Detect which cell encompasses the target text, then output its (x, y) center coordinate. 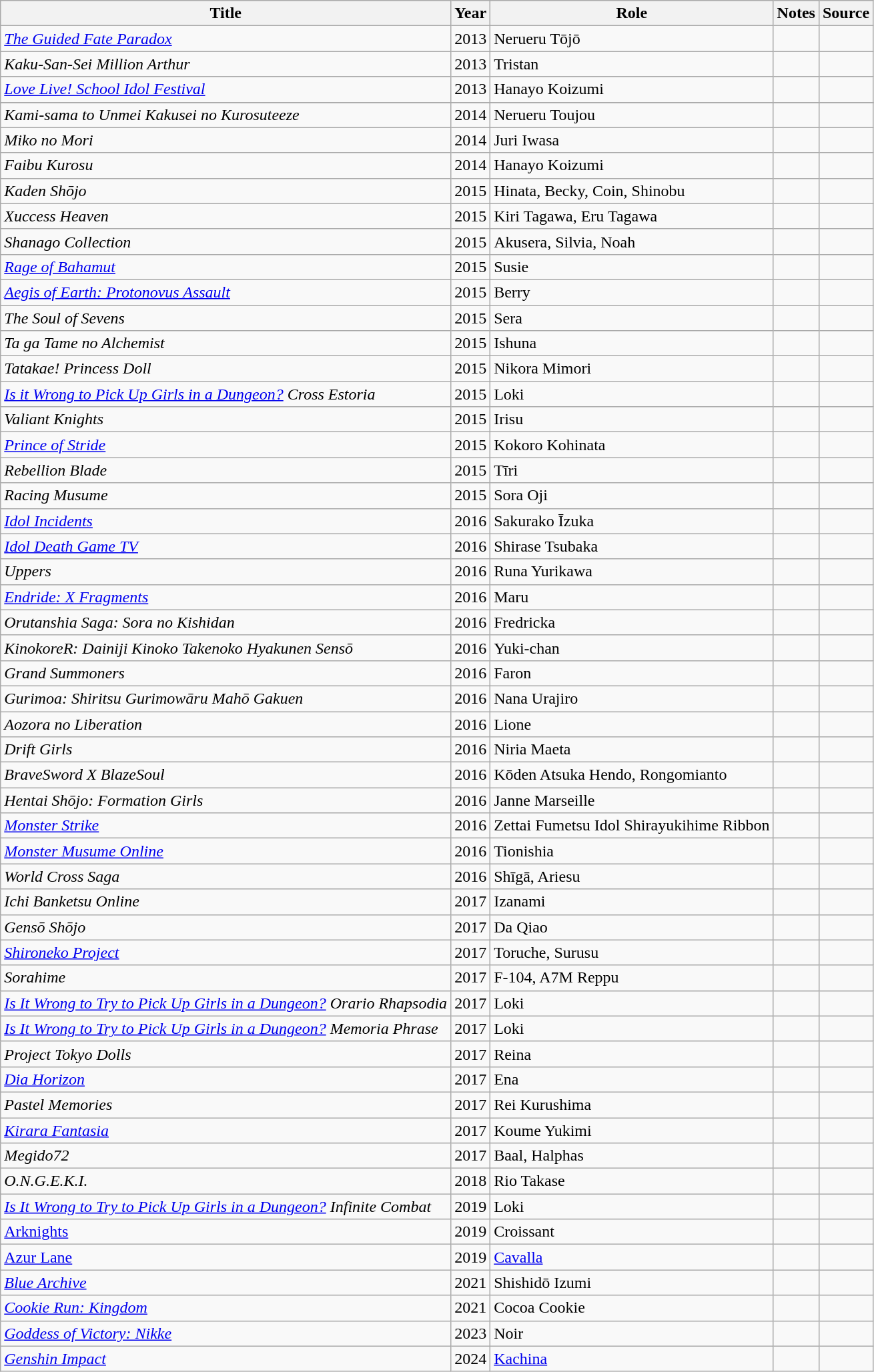
O.N.G.E.K.I. (226, 1181)
Hentai Shōjo: Formation Girls (226, 800)
Runa Yurikawa (632, 572)
Prince of Stride (226, 445)
Megido72 (226, 1156)
Faibu Kurosu (226, 165)
Azur Lane (226, 1257)
Ta ga Tame no Alchemist (226, 344)
Kaden Shōjo (226, 191)
Baal, Halphas (632, 1156)
Irisu (632, 420)
The Guided Fate Paradox (226, 39)
Tristan (632, 64)
Shironeko Project (226, 952)
Gensō Shōjo (226, 927)
Rio Takase (632, 1181)
Kaku-San-Sei Million Arthur (226, 64)
Role (632, 13)
Uppers (226, 572)
Croissant (632, 1232)
Shīgā, Ariesu (632, 876)
Rebellion Blade (226, 470)
Nerueru Toujou (632, 115)
F-104, A7M Reppu (632, 978)
Valiant Knights (226, 420)
Tatakae! Princess Doll (226, 369)
Sorahime (226, 978)
Source (846, 13)
Rei Kurushima (632, 1105)
Kirara Fantasia (226, 1131)
Zettai Fumetsu Idol Shirayukihime Ribbon (632, 826)
Da Qiao (632, 927)
Is It Wrong to Try to Pick Up Girls in a Dungeon? Orario Rhapsodia (226, 1003)
2018 (471, 1181)
Ishuna (632, 344)
Shirase Tsubaka (632, 546)
2024 (471, 1359)
World Cross Saga (226, 876)
Genshin Impact (226, 1359)
Cookie Run: Kingdom (226, 1308)
Kokoro Kohinata (632, 445)
Drift Girls (226, 750)
Ichi Banketsu Online (226, 902)
Racing Musume (226, 496)
Shanago Collection (226, 241)
Tīri (632, 470)
Fredricka (632, 622)
Juri Iwasa (632, 140)
Aegis of Earth: Protonovus Assault (226, 292)
Susie (632, 267)
Koume Yukimi (632, 1131)
Monster Musume Online (226, 851)
Miko no Mori (226, 140)
Monster Strike (226, 826)
Sakurako Īzuka (632, 521)
Year (471, 13)
Ena (632, 1079)
Goddess of Victory: Nikke (226, 1333)
Orutanshia Saga: Sora no Kishidan (226, 622)
Dia Horizon (226, 1079)
Kiri Tagawa, Eru Tagawa (632, 216)
Blue Archive (226, 1283)
Kōden Atsuka Hendo, Rongomianto (632, 775)
Cocoa Cookie (632, 1308)
Sera (632, 318)
Love Live! School Idol Festival (226, 89)
The Soul of Sevens (226, 318)
Kachina (632, 1359)
Niria Maeta (632, 750)
Grand Summoners (226, 673)
Arknights (226, 1232)
BraveSword X BlazeSoul (226, 775)
Sora Oji (632, 496)
Toruche, Surusu (632, 952)
Is it Wrong to Pick Up Girls in a Dungeon? Cross Estoria (226, 394)
Idol Incidents (226, 521)
Gurimoa: Shiritsu Gurimowāru Mahō Gakuen (226, 698)
Izanami (632, 902)
Yuki-chan (632, 648)
Kami-sama to Unmei Kakusei no Kurosuteeze (226, 115)
Project Tokyo Dolls (226, 1054)
Endride: X Fragments (226, 597)
Rage of Bahamut (226, 267)
Lione (632, 724)
Nana Urajiro (632, 698)
Reina (632, 1054)
Is It Wrong to Try to Pick Up Girls in a Dungeon? Infinite Combat (226, 1207)
KinokoreR: Dainiji Kinoko Takenoko Hyakunen Sensō (226, 648)
Xuccess Heaven (226, 216)
Notes (796, 13)
Berry (632, 292)
Maru (632, 597)
Title (226, 13)
Aozora no Liberation (226, 724)
Janne Marseille (632, 800)
Shishidō Izumi (632, 1283)
Hinata, Becky, Coin, Shinobu (632, 191)
2023 (471, 1333)
Is It Wrong to Try to Pick Up Girls in a Dungeon? Memoria Phrase (226, 1028)
Faron (632, 673)
Pastel Memories (226, 1105)
Nerueru Tōjō (632, 39)
Tionishia (632, 851)
Akusera, Silvia, Noah (632, 241)
Idol Death Game TV (226, 546)
Cavalla (632, 1257)
Nikora Mimori (632, 369)
Noir (632, 1333)
